Provide the (X, Y) coordinate of the cell's center where the given text is located.  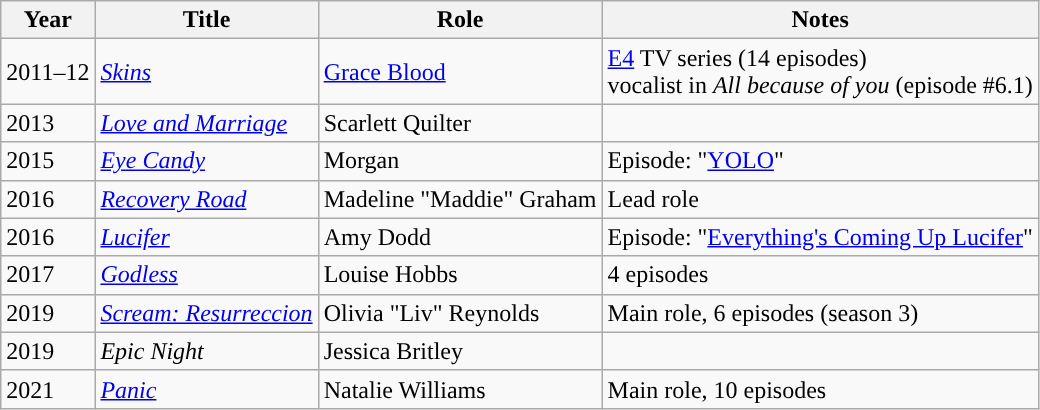
Year (48, 20)
Lucifer (206, 237)
Olivia "Liv" Reynolds (460, 313)
Main role, 10 episodes (820, 389)
Morgan (460, 161)
E4 TV series (14 episodes) vocalist in All because of you (episode #6.1) (820, 72)
Jessica Britley (460, 351)
2013 (48, 123)
Eye Candy (206, 161)
Epic Night (206, 351)
Recovery Road (206, 199)
Natalie Williams (460, 389)
Lead role (820, 199)
Episode: "Everything's Coming Up Lucifer" (820, 237)
2015 (48, 161)
Panic (206, 389)
Scream: Resurreccion (206, 313)
Scarlett Quilter (460, 123)
Louise Hobbs (460, 275)
Role (460, 20)
2011–12 (48, 72)
Love and Marriage (206, 123)
Episode: "YOLO" (820, 161)
Madeline "Maddie" Graham (460, 199)
2021 (48, 389)
Grace Blood (460, 72)
Amy Dodd (460, 237)
2017 (48, 275)
Notes (820, 20)
Skins (206, 72)
Main role, 6 episodes (season 3) (820, 313)
Godless (206, 275)
4 episodes (820, 275)
Title (206, 20)
